Capture the cell that displays the provided text and extract its [X, Y] central coordinate. 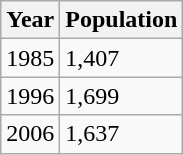
1,637 [122, 134]
1996 [30, 96]
1985 [30, 58]
2006 [30, 134]
1,407 [122, 58]
Year [30, 20]
1,699 [122, 96]
Population [122, 20]
